Extract the [X, Y] coordinate from the center of the cell holding the provided text.  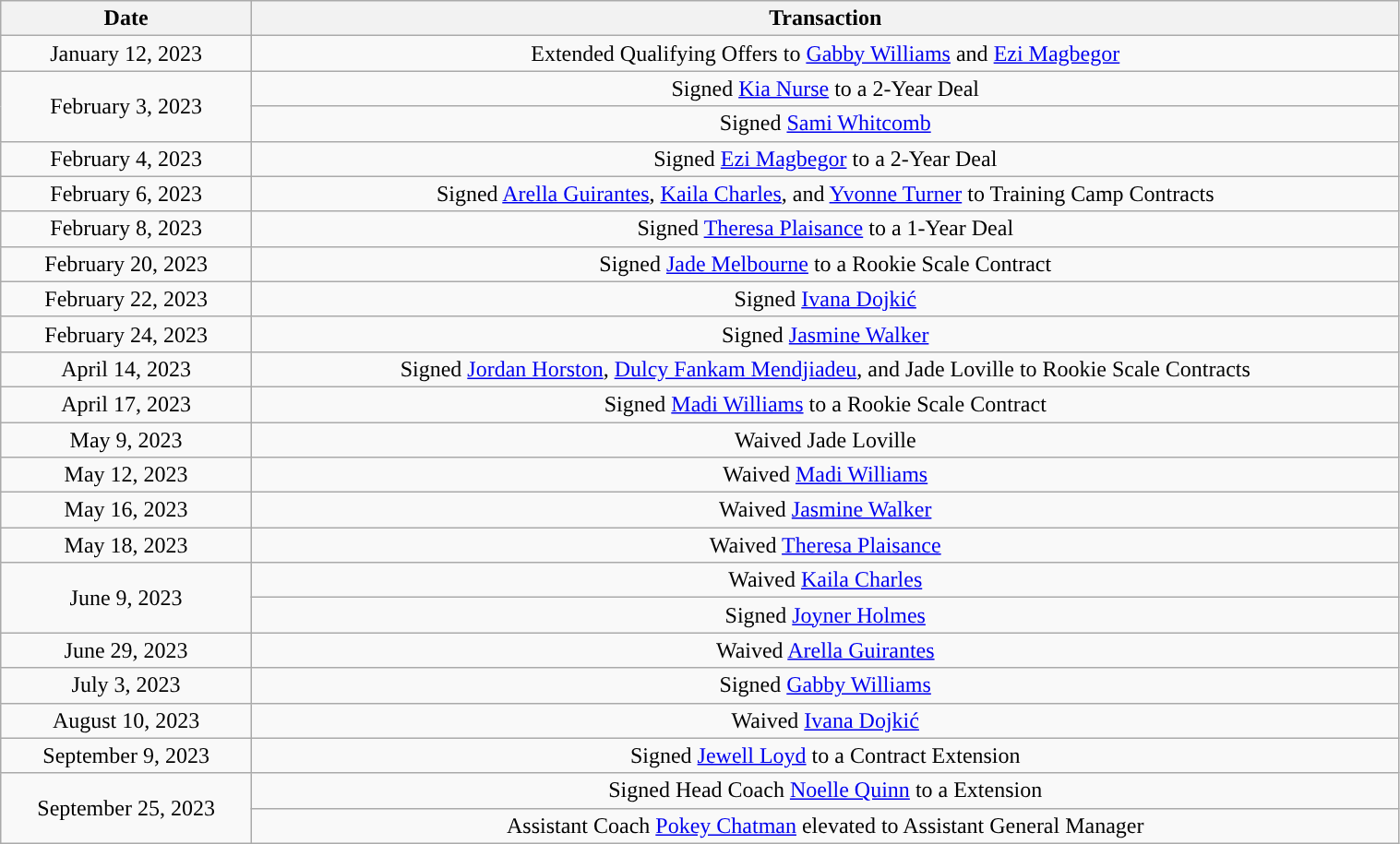
Waived Kaila Charles [825, 580]
Signed Ivana Dojkić [825, 299]
Signed Jasmine Walker [825, 334]
Signed Joyner Holmes [825, 615]
May 9, 2023 [126, 440]
February 22, 2023 [126, 299]
Transaction [825, 18]
February 24, 2023 [126, 334]
January 12, 2023 [126, 53]
July 3, 2023 [126, 685]
Signed Theresa Plaisance to a 1-Year Deal [825, 229]
May 12, 2023 [126, 475]
September 25, 2023 [126, 808]
Waived Madi Williams [825, 475]
Signed Kia Nurse to a 2-Year Deal [825, 89]
February 6, 2023 [126, 194]
Signed Sami Whitcomb [825, 124]
Date [126, 18]
February 3, 2023 [126, 106]
May 16, 2023 [126, 510]
Extended Qualifying Offers to Gabby Williams and Ezi Magbegor [825, 53]
Waived Arella Guirantes [825, 650]
Signed Jordan Horston, Dulcy Fankam Mendjiadeu, and Jade Loville to Rookie Scale Contracts [825, 369]
Waived Ivana Dojkić [825, 720]
Waived Theresa Plaisance [825, 545]
February 4, 2023 [126, 159]
June 29, 2023 [126, 650]
Signed Jade Melbourne to a Rookie Scale Contract [825, 264]
April 14, 2023 [126, 369]
May 18, 2023 [126, 545]
February 20, 2023 [126, 264]
Assistant Coach Pokey Chatman elevated to Assistant General Manager [825, 826]
Signed Head Coach Noelle Quinn to a Extension [825, 791]
Signed Jewell Loyd to a Contract Extension [825, 755]
June 9, 2023 [126, 598]
August 10, 2023 [126, 720]
Signed Ezi Magbegor to a 2-Year Deal [825, 159]
Waived Jasmine Walker [825, 510]
Signed Arella Guirantes, Kaila Charles, and Yvonne Turner to Training Camp Contracts [825, 194]
Signed Gabby Williams [825, 685]
February 8, 2023 [126, 229]
Waived Jade Loville [825, 440]
September 9, 2023 [126, 755]
April 17, 2023 [126, 404]
Signed Madi Williams to a Rookie Scale Contract [825, 404]
